Return [X, Y] of the center of cell containing provided text 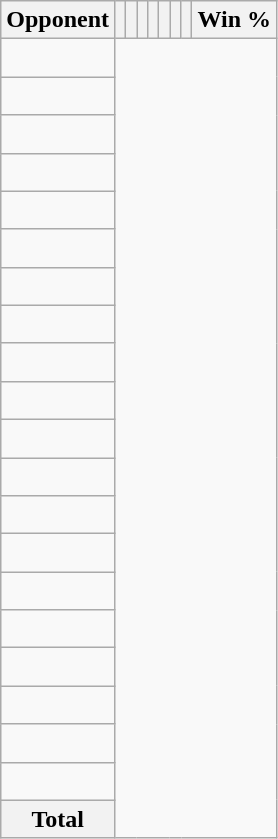
Opponent [58, 20]
Total [58, 819]
Win % [234, 20]
